Return the (x, y) coordinate for the center point of the cell that contains the specified text.  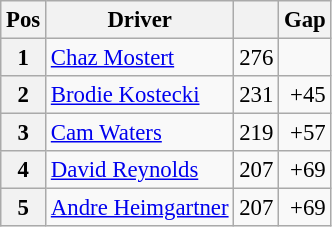
+57 (305, 133)
Driver (140, 20)
Chaz Mostert (140, 58)
219 (256, 133)
Cam Waters (140, 133)
2 (24, 95)
3 (24, 133)
276 (256, 58)
David Reynolds (140, 170)
4 (24, 170)
Brodie Kostecki (140, 95)
Pos (24, 20)
Andre Heimgartner (140, 208)
231 (256, 95)
Gap (305, 20)
1 (24, 58)
+45 (305, 95)
5 (24, 208)
